For the text-containing cell, return its midpoint in (X, Y) coordinate format. 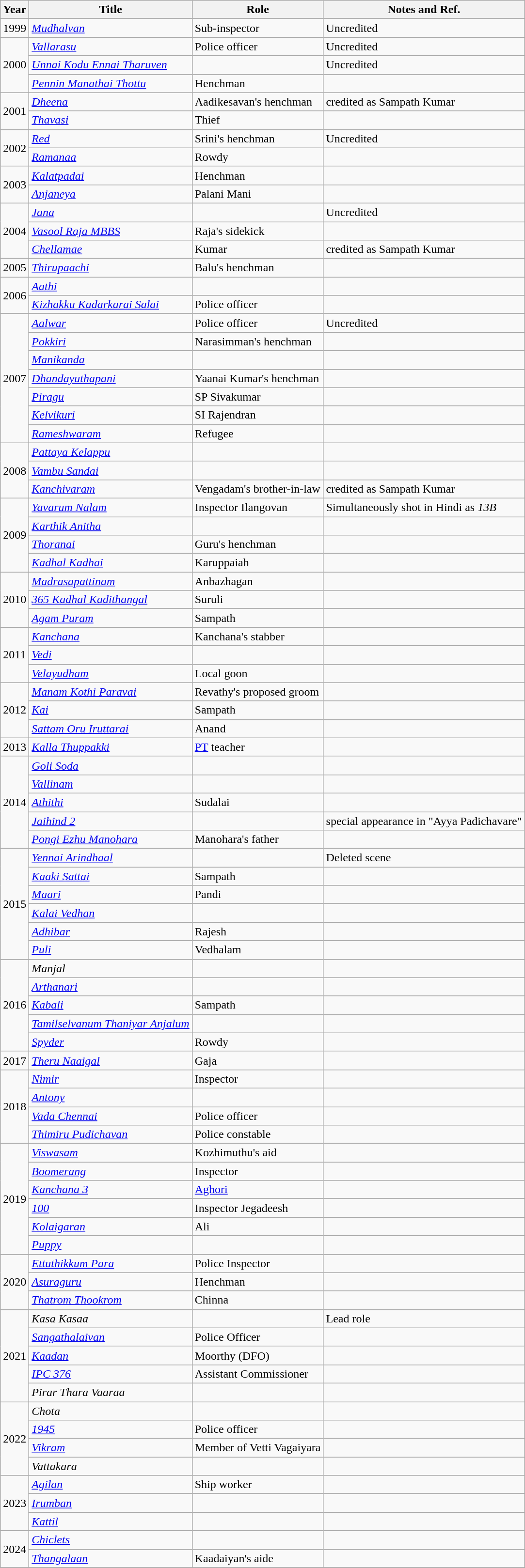
Kanchana (111, 637)
Kadhal Kadhai (111, 563)
1945 (111, 1429)
Sangathalaivan (111, 1337)
2017 (15, 1060)
Piragu (111, 397)
Chellamae (111, 249)
Arthanari (111, 987)
Tamilselvanum Thaniyar Anjalum (111, 1024)
Simultaneously shot in Hindi as 13B (424, 507)
Red (111, 139)
Dhandayuthapani (111, 378)
Kalai Vedhan (111, 913)
Madrasapattinam (111, 581)
Vambu Sandai (111, 470)
Boomerang (111, 1171)
365 Kadhal Kadithangal (111, 600)
Pandi (258, 895)
Aadikesavan's henchman (258, 102)
2019 (15, 1199)
2013 (15, 747)
2001 (15, 111)
Pokkiri (111, 342)
Rameshwaram (111, 434)
2010 (15, 600)
2014 (15, 802)
Vikram (111, 1448)
Chiclets (111, 1540)
Ali (258, 1226)
Lead role (424, 1319)
Kabali (111, 1005)
Balu's henchman (258, 268)
Dheena (111, 102)
Role (258, 10)
Kanchivaram (111, 489)
Vengadam's brother-in-law (258, 489)
SP Sivakumar (258, 397)
Manjal (111, 968)
Aathi (111, 286)
Kaadaiyan's aide (258, 1558)
Manohara's father (258, 839)
Spyder (111, 1042)
Kasa Kasaa (111, 1319)
Vallarasu (111, 47)
2021 (15, 1355)
Kalatpadai (111, 175)
2006 (15, 295)
Thief (258, 120)
Vada Chennai (111, 1116)
2009 (15, 535)
Pirar Thara Vaaraa (111, 1392)
2016 (15, 1005)
SI Rajendran (258, 415)
Vedhalam (258, 950)
Manikanda (111, 360)
Kalla Thuppakki (111, 747)
Inspector Jegadeesh (258, 1208)
special appearance in "Ayya Padichavare" (424, 821)
Srini's henchman (258, 139)
2018 (15, 1106)
Ship worker (258, 1485)
Vasool Raja MBBS (111, 231)
Kelvikuri (111, 415)
2007 (15, 378)
Thoranai (111, 544)
Pongi Ezhu Manohara (111, 839)
Vallinam (111, 784)
Jana (111, 212)
Palani Mani (258, 194)
2023 (15, 1503)
Member of Vetti Vagaiyara (258, 1448)
Vedi (111, 655)
100 (111, 1208)
2024 (15, 1549)
Manam Kothi Paravai (111, 692)
Police Officer (258, 1337)
Sub-inspector (258, 28)
Kanchana 3 (111, 1190)
Guru's henchman (258, 544)
Anand (258, 729)
Rajesh (258, 931)
Yennai Arindhaal (111, 858)
Jaihind 2 (111, 821)
Athithi (111, 802)
Anbazhagan (258, 581)
Kolaigaran (111, 1226)
Moorthy (DFO) (258, 1355)
2020 (15, 1282)
Thimiru Pudichavan (111, 1134)
Chota (111, 1411)
2008 (15, 470)
2005 (15, 268)
Thavasi (111, 120)
Kozhimuthu's aid (258, 1153)
2011 (15, 655)
Karuppaiah (258, 563)
Title (111, 10)
Kattil (111, 1521)
2003 (15, 185)
Kumar (258, 249)
Adhibar (111, 931)
2015 (15, 904)
Asuraguru (111, 1282)
Inspector Ilangovan (258, 507)
Raja's sidekick (258, 231)
Unnai Kodu Ennai Tharuven (111, 65)
Ramanaa (111, 157)
Karthik Anitha (111, 526)
Agilan (111, 1485)
Chinna (258, 1300)
Aghori (258, 1190)
Refugee (258, 434)
Deleted scene (424, 858)
Goli Soda (111, 765)
Gaja (258, 1060)
Nimir (111, 1079)
PT teacher (258, 747)
Suruli (258, 600)
Velayudham (111, 673)
2002 (15, 148)
Narasimman's henchman (258, 342)
Kaadan (111, 1355)
Thangalaan (111, 1558)
Theru Naaigal (111, 1060)
Kizhakku Kadarkarai Salai (111, 305)
Assistant Commissioner (258, 1374)
Pattaya Kelappu (111, 452)
Year (15, 10)
Sudalai (258, 802)
Yaanai Kumar's henchman (258, 378)
Sattam Oru Iruttarai (111, 729)
Aalwar (111, 323)
Irumban (111, 1503)
Police Inspector (258, 1263)
2012 (15, 710)
Thirupaachi (111, 268)
2022 (15, 1439)
Kai (111, 710)
Viswasam (111, 1153)
Local goon (258, 673)
Anjaneya (111, 194)
Yavarum Nalam (111, 507)
Kaaki Sattai (111, 876)
Police constable (258, 1134)
Antony (111, 1097)
1999 (15, 28)
Puli (111, 950)
Thatrom Thookrom (111, 1300)
Notes and Ref. (424, 10)
Ettuthikkum Para (111, 1263)
Revathy's proposed groom (258, 692)
Agam Puram (111, 618)
IPC 376 (111, 1374)
Vattakara (111, 1466)
2004 (15, 231)
Kanchana's stabber (258, 637)
Puppy (111, 1245)
Maari (111, 895)
2000 (15, 65)
Mudhalvan (111, 28)
Pennin Manathai Thottu (111, 83)
